Identify which cell holds the provided text, then report its [X, Y] central coordinate. 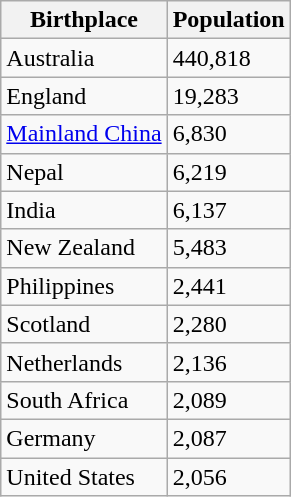
2,056 [228, 477]
England [84, 96]
Population [228, 20]
440,818 [228, 58]
5,483 [228, 248]
2,087 [228, 438]
India [84, 210]
Scotland [84, 324]
19,283 [228, 96]
Germany [84, 438]
Birthplace [84, 20]
2,280 [228, 324]
6,830 [228, 134]
Netherlands [84, 362]
Philippines [84, 286]
New Zealand [84, 248]
6,137 [228, 210]
Australia [84, 58]
Mainland China [84, 134]
2,441 [228, 286]
2,089 [228, 400]
South Africa [84, 400]
Nepal [84, 172]
United States [84, 477]
2,136 [228, 362]
6,219 [228, 172]
